Identify which cell holds the provided text, then report its [X, Y] central coordinate. 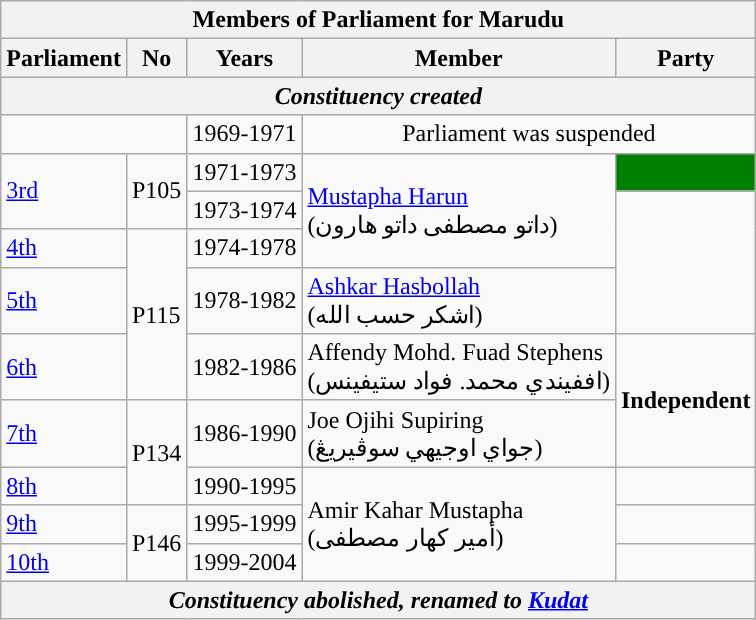
8th [64, 486]
Constituency abolished, renamed to Kudat [378, 600]
1973-1974 [244, 210]
Ashkar Hasbollah (اشكر حسب الله‎) [459, 300]
4th [64, 248]
Affendy Mohd. Fuad Stephens (اففيندي محمد. فواد ستيفينس) [459, 368]
Parliament was suspended [529, 134]
Members of Parliament for Marudu [378, 20]
Mustapha Harun (داتو مصطفى داتو هارون) [459, 210]
7th [64, 434]
Amir Kahar Mustapha (أمير كهار مصطفى) [459, 524]
P134 [156, 452]
10th [64, 562]
1986-1990 [244, 434]
1969-1971 [244, 134]
Joe Ojihi Supiring (جواي اوجيهي سوڤيريڠ) [459, 434]
5th [64, 300]
Years [244, 58]
Parliament [64, 58]
1978-1982 [244, 300]
Constituency created [378, 96]
P115 [156, 314]
1990-1995 [244, 486]
Party [685, 58]
Member [459, 58]
1982-1986 [244, 368]
P146 [156, 543]
3rd [64, 191]
1974-1978 [244, 248]
1971-1973 [244, 172]
P105 [156, 191]
1995-1999 [244, 524]
9th [64, 524]
6th [64, 368]
1999-2004 [244, 562]
Independent [685, 400]
No [156, 58]
